Locate the cell with the specified text and output its (x, y) center coordinate. 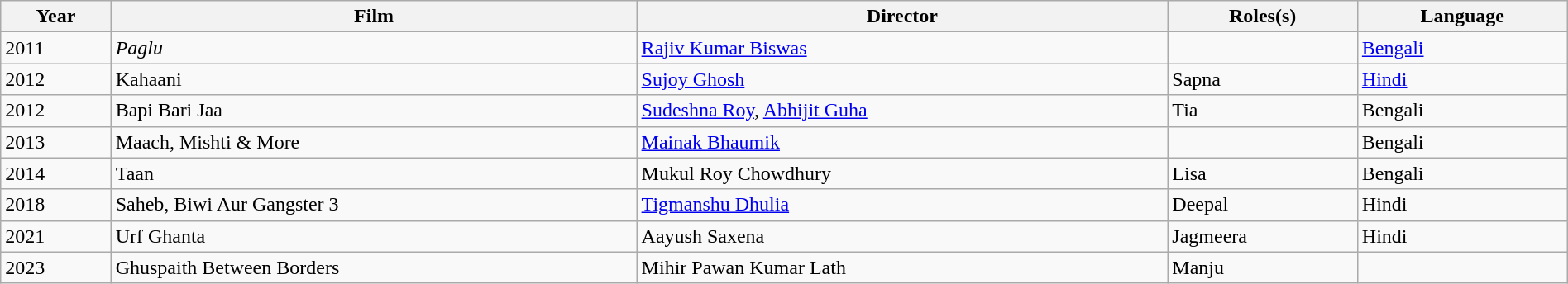
2014 (56, 173)
Bapi Bari Jaa (374, 111)
Mainak Bhaumik (902, 142)
2021 (56, 236)
Director (902, 17)
Lisa (1263, 173)
Ghuspaith Between Borders (374, 267)
Mukul Roy Chowdhury (902, 173)
Rajiv Kumar Biswas (902, 48)
Sapna (1263, 79)
Taan (374, 173)
Tigmanshu Dhulia (902, 205)
2011 (56, 48)
Film (374, 17)
Sudeshna Roy, Abhijit Guha (902, 111)
Saheb, Biwi Aur Gangster 3 (374, 205)
Language (1462, 17)
Kahaani (374, 79)
Year (56, 17)
Maach, Mishti & More (374, 142)
Mihir Pawan Kumar Lath (902, 267)
Manju (1263, 267)
Paglu (374, 48)
Tia (1263, 111)
Urf Ghanta (374, 236)
Jagmeera (1263, 236)
Sujoy Ghosh (902, 79)
2023 (56, 267)
Deepal (1263, 205)
2013 (56, 142)
Roles(s) (1263, 17)
2018 (56, 205)
Aayush Saxena (902, 236)
